Find where the given text appears and provide that cell's center as (x, y) coordinate. 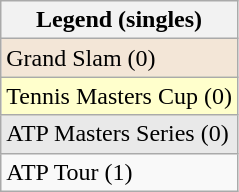
Legend (singles) (120, 20)
Grand Slam (0) (120, 58)
Tennis Masters Cup (0) (120, 96)
ATP Masters Series (0) (120, 134)
ATP Tour (1) (120, 172)
